Pinpoint the cell where the given text exists, returning its [X, Y] midpoint coordinate. 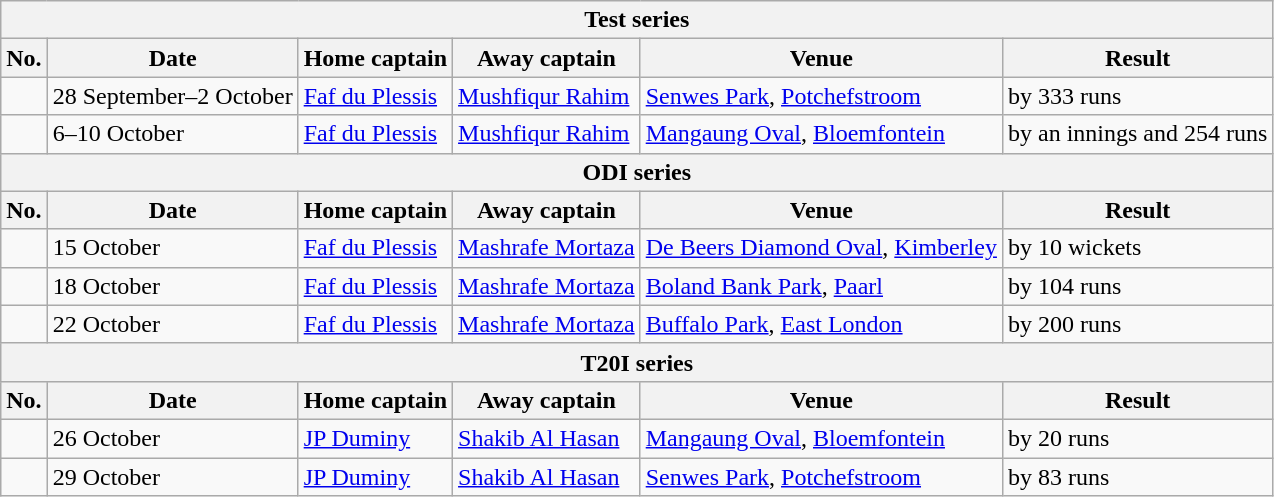
26 October [172, 438]
by 333 runs [1137, 96]
by 20 runs [1137, 438]
by 104 runs [1137, 286]
22 October [172, 324]
ODI series [637, 172]
Buffalo Park, East London [821, 324]
T20I series [637, 362]
by 200 runs [1137, 324]
by an innings and 254 runs [1137, 134]
by 83 runs [1137, 477]
6–10 October [172, 134]
Test series [637, 20]
29 October [172, 477]
28 September–2 October [172, 96]
15 October [172, 248]
Boland Bank Park, Paarl [821, 286]
by 10 wickets [1137, 248]
18 October [172, 286]
De Beers Diamond Oval, Kimberley [821, 248]
